Search for the cell housing the specified text and yield its [X, Y] center coordinate. 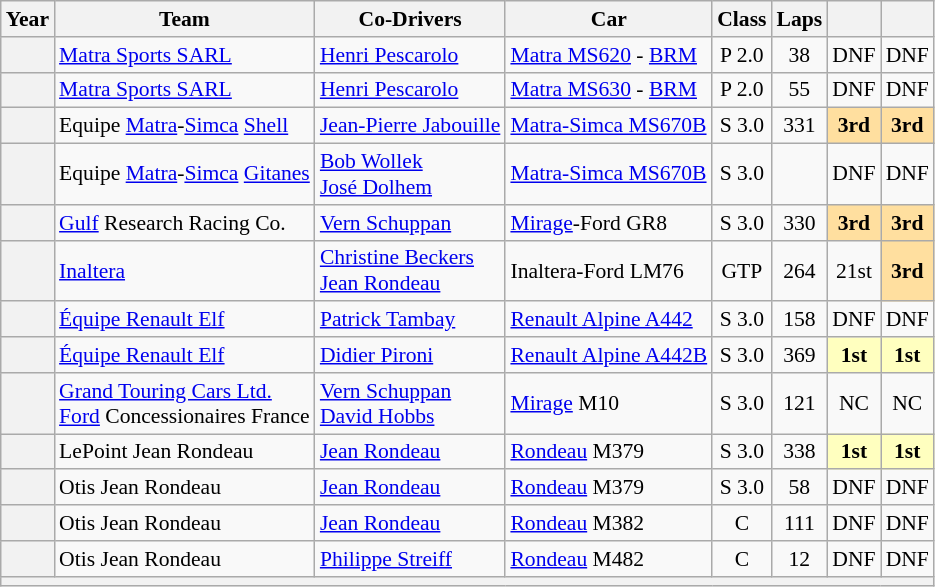
158 [800, 320]
Class [742, 19]
Matra MS630 - BRM [608, 90]
Year [28, 19]
Patrick Tambay [410, 320]
Mirage-Ford GR8 [608, 223]
331 [800, 126]
Car [608, 19]
Bob Wollek José Dolhem [410, 174]
Jean-Pierre Jabouille [410, 126]
Didier Pironi [410, 355]
264 [800, 270]
Equipe Matra-Simca Shell [184, 126]
338 [800, 452]
58 [800, 488]
Philippe Streiff [410, 559]
Vern Schuppan [410, 223]
Vern Schuppan David Hobbs [410, 404]
21st [854, 270]
38 [800, 55]
Matra MS620 - BRM [608, 55]
Gulf Research Racing Co. [184, 223]
Co-Drivers [410, 19]
369 [800, 355]
121 [800, 404]
Grand Touring Cars Ltd. Ford Concessionaires France [184, 404]
Laps [800, 19]
Mirage M10 [608, 404]
55 [800, 90]
Rondeau M482 [608, 559]
111 [800, 523]
Inaltera-Ford LM76 [608, 270]
GTP [742, 270]
Renault Alpine A442 [608, 320]
Renault Alpine A442B [608, 355]
Equipe Matra-Simca Gitanes [184, 174]
Inaltera [184, 270]
12 [800, 559]
330 [800, 223]
Christine Beckers Jean Rondeau [410, 270]
Team [184, 19]
Rondeau M382 [608, 523]
LePoint Jean Rondeau [184, 452]
